Return the (X, Y) coordinate for the center point of the cell that contains the specified text.  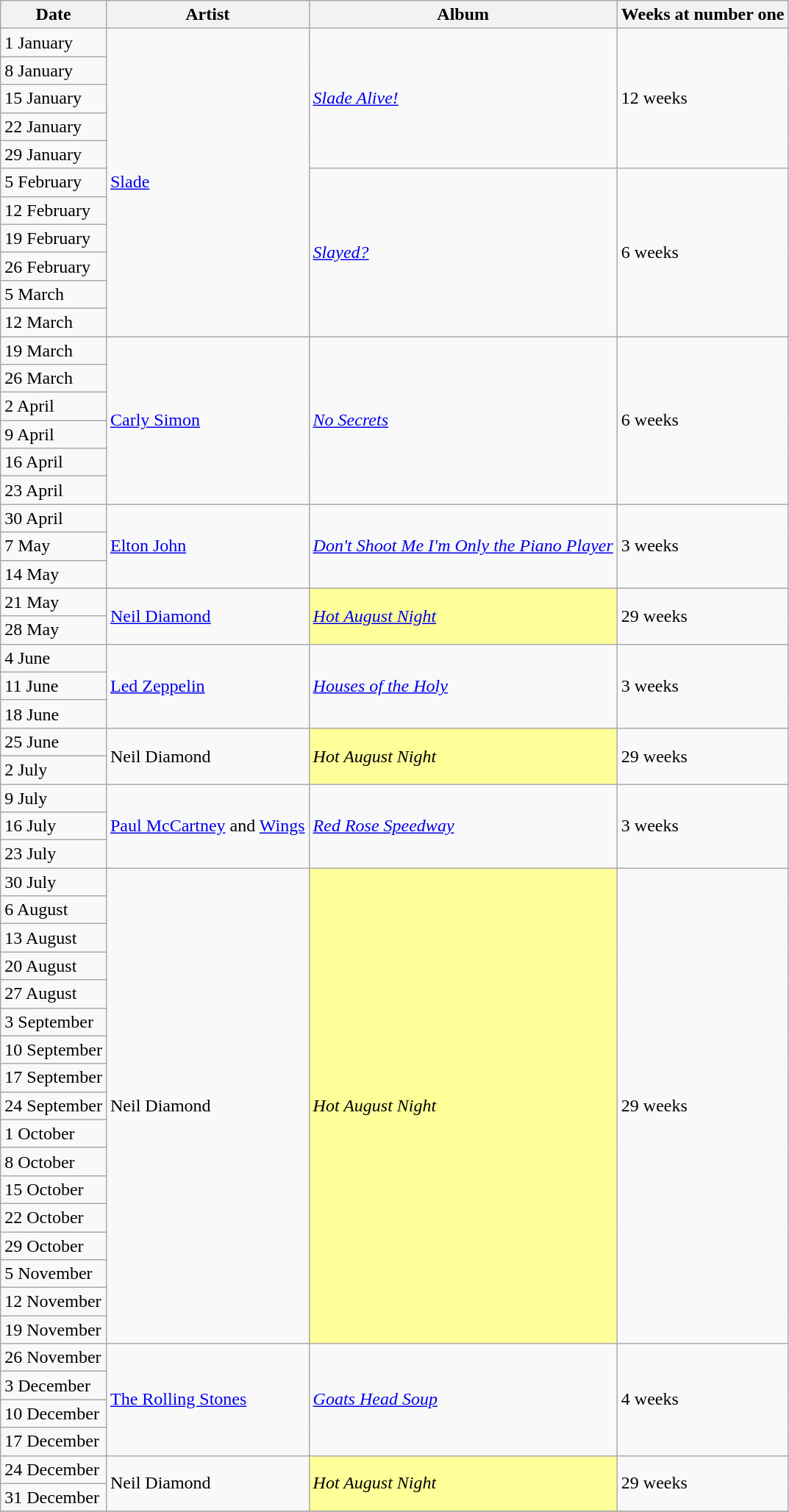
Red Rose Speedway (463, 825)
9 April (54, 434)
Elton John (207, 546)
8 January (54, 71)
6 August (54, 910)
18 June (54, 714)
12 March (54, 322)
Goats Head Soup (463, 1400)
Weeks at number one (703, 15)
23 April (54, 490)
28 May (54, 630)
Houses of the Holy (463, 686)
26 November (54, 1358)
4 weeks (703, 1400)
Slade Alive! (463, 98)
30 July (54, 882)
31 December (54, 1497)
Date (54, 15)
17 September (54, 1078)
22 October (54, 1217)
Slade (207, 182)
Paul McCartney and Wings (207, 825)
17 December (54, 1441)
2 July (54, 770)
Carly Simon (207, 420)
19 March (54, 351)
3 September (54, 1022)
4 June (54, 658)
19 November (54, 1330)
30 April (54, 518)
5 February (54, 182)
Album (463, 15)
15 October (54, 1189)
29 October (54, 1246)
16 April (54, 462)
Slayed? (463, 252)
12 weeks (703, 98)
23 July (54, 854)
2 April (54, 406)
20 August (54, 966)
No Secrets (463, 420)
15 January (54, 98)
29 January (54, 154)
7 May (54, 546)
27 August (54, 994)
9 July (54, 798)
12 February (54, 210)
13 August (54, 938)
10 December (54, 1414)
19 February (54, 238)
24 September (54, 1106)
5 March (54, 294)
5 November (54, 1274)
14 May (54, 574)
10 September (54, 1050)
8 October (54, 1161)
12 November (54, 1302)
Artist (207, 15)
24 December (54, 1469)
22 January (54, 126)
21 May (54, 602)
26 March (54, 379)
25 June (54, 742)
Don't Shoot Me I'm Only the Piano Player (463, 546)
The Rolling Stones (207, 1400)
11 June (54, 686)
1 January (54, 43)
16 July (54, 826)
1 October (54, 1133)
Led Zeppelin (207, 686)
3 December (54, 1386)
26 February (54, 266)
